Return the [X, Y] coordinate for the center point of the cell that contains the specified text.  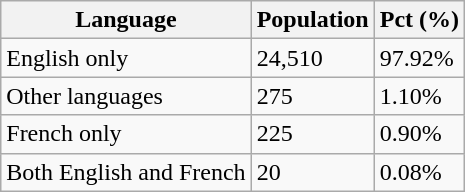
French only [126, 134]
English only [126, 58]
24,510 [312, 58]
97.92% [419, 58]
20 [312, 172]
Pct (%) [419, 20]
225 [312, 134]
Other languages [126, 96]
Language [126, 20]
Both English and French [126, 172]
275 [312, 96]
1.10% [419, 96]
0.90% [419, 134]
Population [312, 20]
0.08% [419, 172]
